Capture the cell that displays the provided text and extract its [x, y] central coordinate. 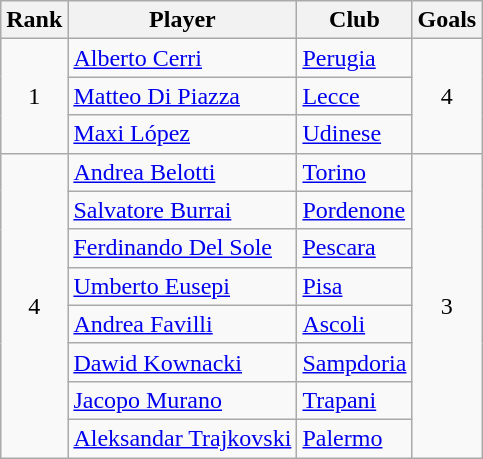
Player [182, 20]
Dawid Kownacki [182, 362]
Pescara [354, 248]
Perugia [354, 58]
Palermo [354, 438]
Rank [34, 20]
Lecce [354, 96]
Pordenone [354, 210]
Pisa [354, 286]
Ferdinando Del Sole [182, 248]
Andrea Favilli [182, 324]
Alberto Cerri [182, 58]
Ascoli [354, 324]
Andrea Belotti [182, 172]
Trapani [354, 400]
Matteo Di Piazza [182, 96]
Club [354, 20]
1 [34, 96]
Udinese [354, 134]
Sampdoria [354, 362]
Torino [354, 172]
Jacopo Murano [182, 400]
Goals [447, 20]
Umberto Eusepi [182, 286]
Salvatore Burrai [182, 210]
3 [447, 305]
Maxi López [182, 134]
Aleksandar Trajkovski [182, 438]
